Output the (x, y) coordinate of the center of the cell containing the given text.  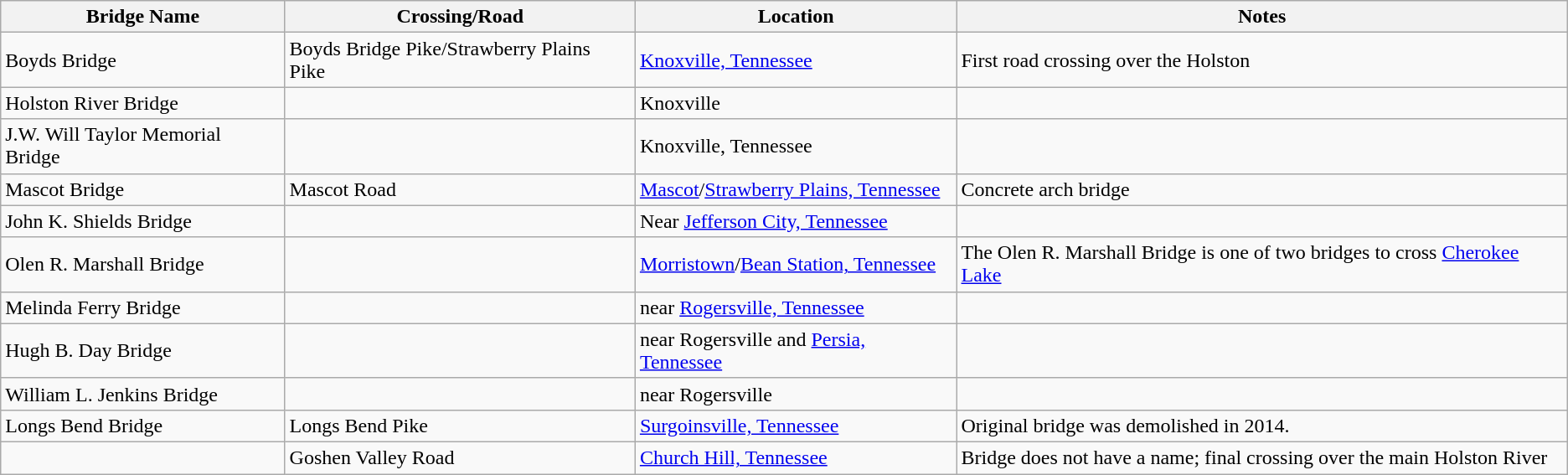
Goshen Valley Road (460, 457)
Knoxville (796, 103)
Concrete arch bridge (1261, 189)
Location (796, 17)
Olen R. Marshall Bridge (142, 265)
Church Hill, Tennessee (796, 457)
Morristown/Bean Station, Tennessee (796, 265)
Crossing/Road (460, 17)
Boyds Bridge Pike/Strawberry Plains Pike (460, 60)
First road crossing over the Holston (1261, 60)
Surgoinsville, Tennessee (796, 426)
Boyds Bridge (142, 60)
Mascot Bridge (142, 189)
Mascot Road (460, 189)
Near Jefferson City, Tennessee (796, 221)
John K. Shields Bridge (142, 221)
Bridge does not have a name; final crossing over the main Holston River (1261, 457)
near Rogersville (796, 394)
J.W. Will Taylor Memorial Bridge (142, 146)
near Rogersville, Tennessee (796, 307)
Longs Bend Bridge (142, 426)
Notes (1261, 17)
The Olen R. Marshall Bridge is one of two bridges to cross Cherokee Lake (1261, 265)
Mascot/Strawberry Plains, Tennessee (796, 189)
Melinda Ferry Bridge (142, 307)
Holston River Bridge (142, 103)
near Rogersville and Persia, Tennessee (796, 350)
Bridge Name (142, 17)
William L. Jenkins Bridge (142, 394)
Longs Bend Pike (460, 426)
Hugh B. Day Bridge (142, 350)
Original bridge was demolished in 2014. (1261, 426)
